Locate the cell with the specified text and output its (X, Y) center coordinate. 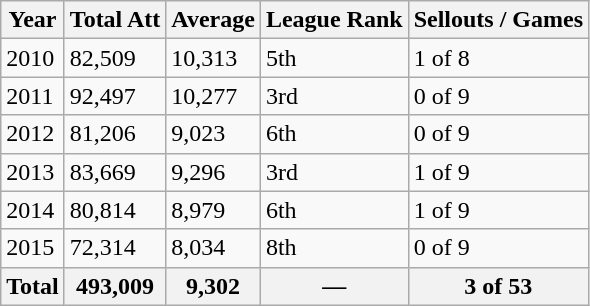
2014 (33, 210)
1 of 8 (498, 58)
493,009 (115, 286)
10,277 (214, 96)
83,669 (115, 172)
Average (214, 20)
Total (33, 286)
Sellouts / Games (498, 20)
92,497 (115, 96)
8th (334, 248)
8,034 (214, 248)
9,296 (214, 172)
10,313 (214, 58)
81,206 (115, 134)
League Rank (334, 20)
5th (334, 58)
Year (33, 20)
72,314 (115, 248)
— (334, 286)
9,023 (214, 134)
9,302 (214, 286)
Total Att (115, 20)
2013 (33, 172)
82,509 (115, 58)
2015 (33, 248)
2010 (33, 58)
8,979 (214, 210)
2012 (33, 134)
3 of 53 (498, 286)
80,814 (115, 210)
2011 (33, 96)
